Identify which cell holds the provided text, then report its (x, y) central coordinate. 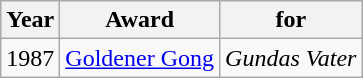
1987 (30, 58)
for (291, 20)
Gundas Vater (291, 58)
Goldener Gong (140, 58)
Award (140, 20)
Year (30, 20)
